Locate the cell with the specified text and output its [X, Y] center coordinate. 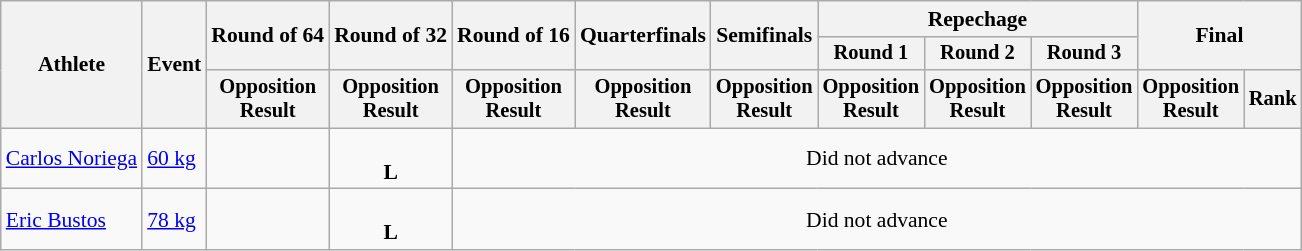
Semifinals [764, 36]
Final [1219, 36]
Round 1 [872, 54]
Round 2 [978, 54]
Round of 32 [390, 36]
Quarterfinals [643, 36]
78 kg [174, 220]
60 kg [174, 158]
Carlos Noriega [72, 158]
Athlete [72, 64]
Round 3 [1084, 54]
Eric Bustos [72, 220]
Repechage [978, 19]
Event [174, 64]
Rank [1273, 99]
Round of 64 [268, 36]
Round of 16 [514, 36]
